From the cell containing the given text, extract its center point as (x, y) coordinate. 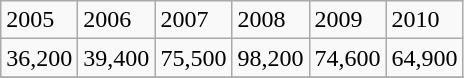
64,900 (424, 58)
2005 (40, 20)
2007 (194, 20)
98,200 (270, 58)
2010 (424, 20)
75,500 (194, 58)
2006 (116, 20)
2009 (348, 20)
74,600 (348, 58)
36,200 (40, 58)
2008 (270, 20)
39,400 (116, 58)
